Return [x, y] of the center of cell containing provided text 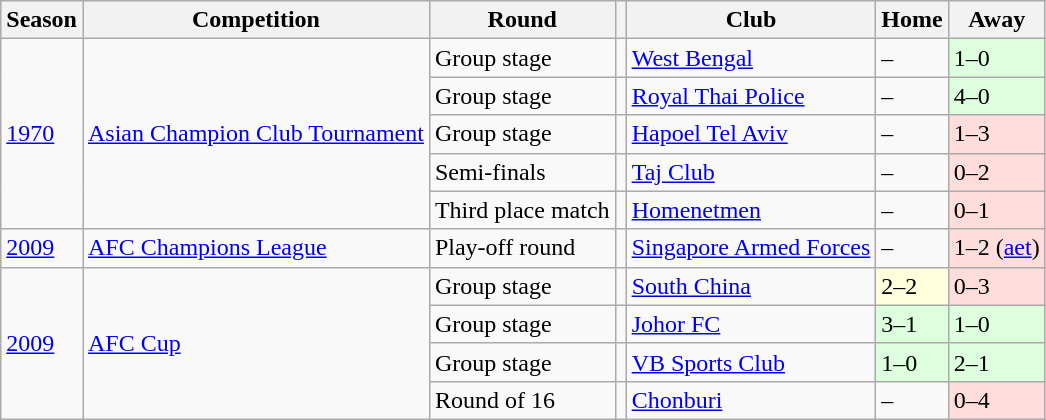
Homenetmen [751, 210]
Third place match [522, 210]
AFC Cup [256, 343]
Asian Champion Club Tournament [256, 134]
Hapoel Tel Aviv [751, 134]
Semi-finals [522, 172]
3–1 [912, 324]
Royal Thai Police [751, 96]
South China [751, 286]
Round of 16 [522, 400]
Round [522, 20]
4–0 [996, 96]
2–2 [912, 286]
VB Sports Club [751, 362]
Chonburi [751, 400]
2–1 [996, 362]
Play-off round [522, 248]
0–3 [996, 286]
0–2 [996, 172]
1970 [42, 134]
Home [912, 20]
1–3 [996, 134]
Competition [256, 20]
0–4 [996, 400]
Club [751, 20]
0–1 [996, 210]
Season [42, 20]
Singapore Armed Forces [751, 248]
Taj Club [751, 172]
West Bengal [751, 58]
AFC Champions League [256, 248]
Johor FC [751, 324]
Away [996, 20]
1–2 (aet) [996, 248]
